Locate the cell with the specified text and output its [x, y] center coordinate. 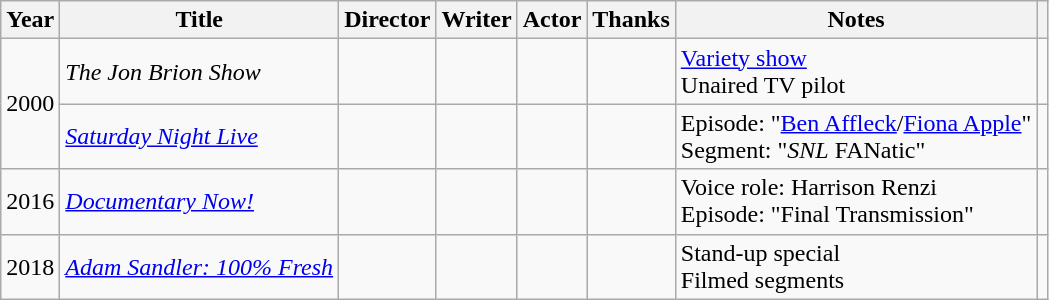
Episode: "Ben Affleck/Fiona Apple"Segment: "SNL FANatic" [856, 136]
Saturday Night Live [200, 136]
Writer [476, 20]
Actor [552, 20]
Year [30, 20]
2018 [30, 266]
Stand-up specialFilmed segments [856, 266]
Director [388, 20]
2000 [30, 104]
2016 [30, 202]
Documentary Now! [200, 202]
Thanks [631, 20]
Notes [856, 20]
The Jon Brion Show [200, 72]
Adam Sandler: 100% Fresh [200, 266]
Variety showUnaired TV pilot [856, 72]
Title [200, 20]
Voice role: Harrison RenziEpisode: "Final Transmission" [856, 202]
